Provide the (x, y) coordinate of the cell's center where the given text is located.  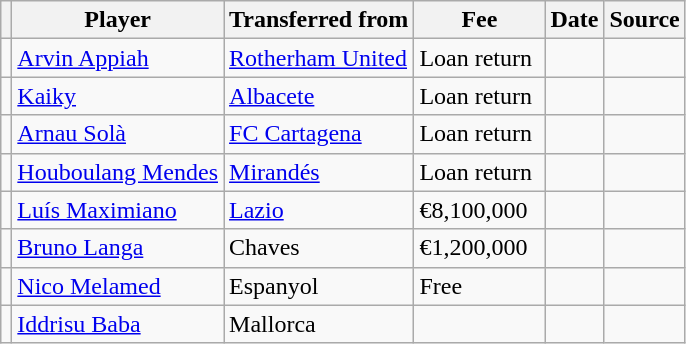
Player (118, 20)
Mirandés (319, 172)
Rotherham United (319, 58)
Lazio (319, 210)
Date (574, 20)
Kaiky (118, 96)
Bruno Langa (118, 248)
Fee (480, 20)
Arvin Appiah (118, 58)
Luís Maximiano (118, 210)
Espanyol (319, 286)
Nico Melamed (118, 286)
Albacete (319, 96)
Free (480, 286)
Iddrisu Baba (118, 324)
Mallorca (319, 324)
Transferred from (319, 20)
FC Cartagena (319, 134)
€1,200,000 (480, 248)
Houboulang Mendes (118, 172)
Arnau Solà (118, 134)
Source (644, 20)
€8,100,000 (480, 210)
Chaves (319, 248)
